Extract the [x, y] coordinate from the center of the cell holding the provided text.  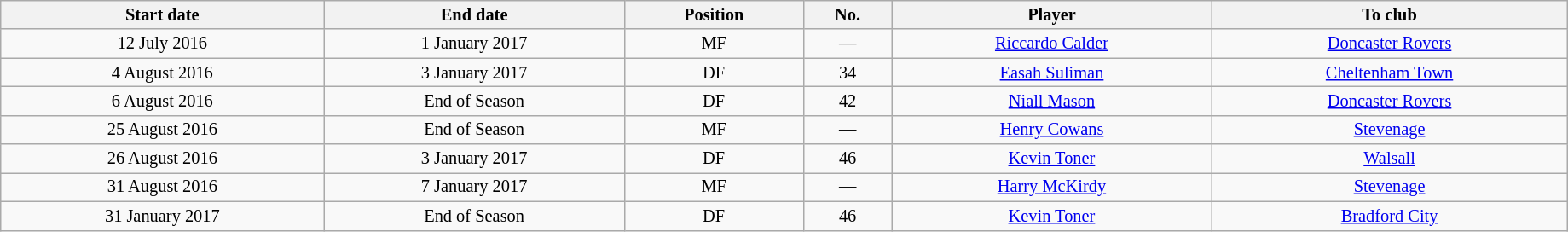
42 [848, 101]
31 August 2016 [162, 187]
Riccardo Calder [1052, 43]
Bradford City [1390, 216]
Walsall [1390, 159]
34 [848, 72]
Player [1052, 14]
Easah Suliman [1052, 72]
Harry McKirdy [1052, 187]
1 January 2017 [474, 43]
Position [714, 14]
Start date [162, 14]
Niall Mason [1052, 101]
Henry Cowans [1052, 130]
26 August 2016 [162, 159]
25 August 2016 [162, 130]
7 January 2017 [474, 187]
4 August 2016 [162, 72]
Cheltenham Town [1390, 72]
No. [848, 14]
31 January 2017 [162, 216]
6 August 2016 [162, 101]
To club [1390, 14]
End date [474, 14]
12 July 2016 [162, 43]
